From the cell containing the given text, extract its center point as (X, Y) coordinate. 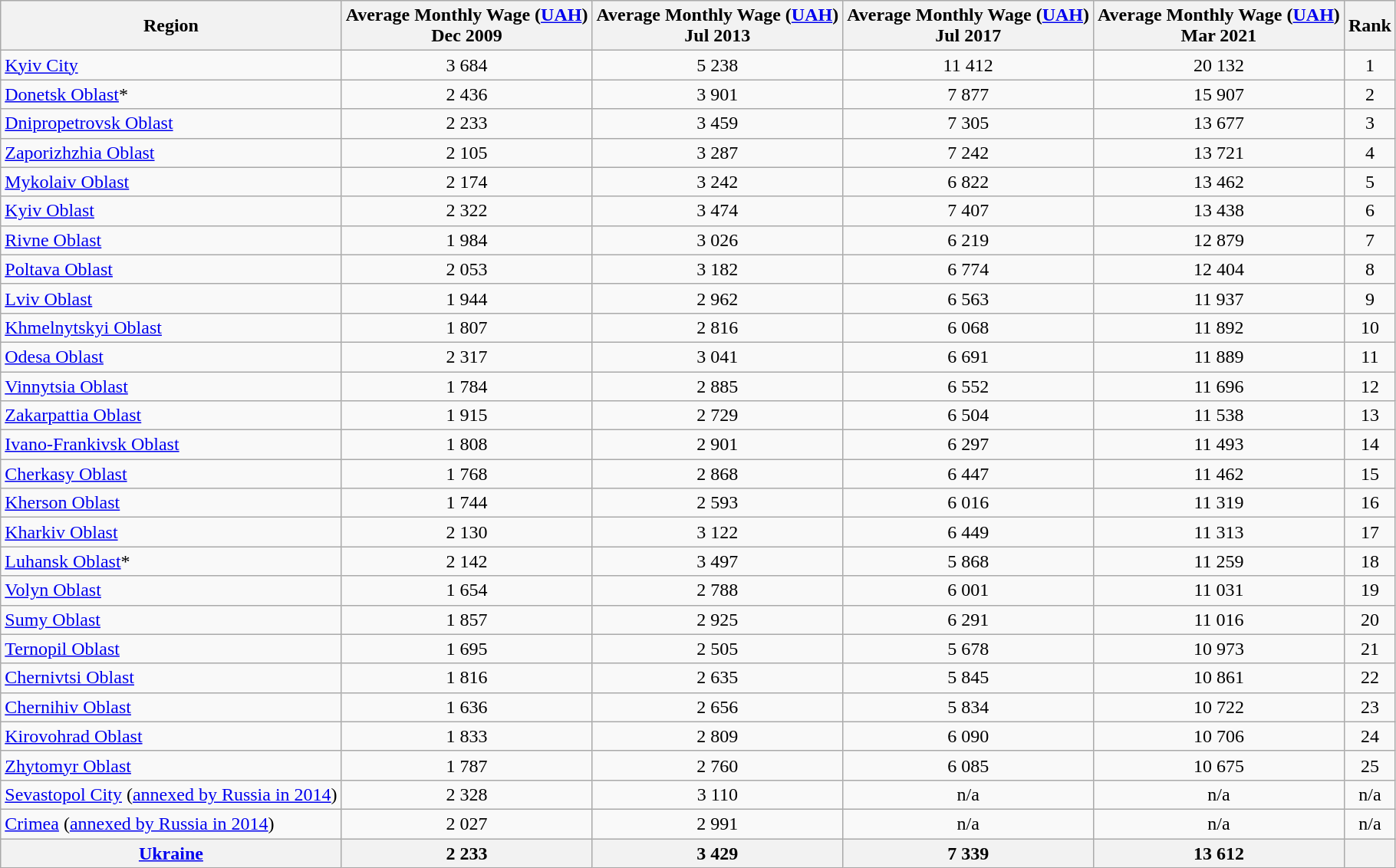
11 319 (1220, 503)
18 (1370, 561)
2 656 (718, 707)
6 822 (968, 182)
7 242 (968, 153)
1 915 (466, 416)
11 016 (1220, 620)
1 816 (466, 678)
2 991 (718, 824)
11 462 (1220, 474)
1 984 (466, 240)
13 612 (1220, 853)
4 (1370, 153)
7 (1370, 240)
10 675 (1220, 765)
2 729 (718, 416)
Kirovohrad Oblast (171, 736)
Odesa Oblast (171, 357)
Sumy Oblast (171, 620)
Region (171, 26)
23 (1370, 707)
3 497 (718, 561)
3 110 (718, 794)
1 808 (466, 445)
2 027 (466, 824)
3 026 (718, 240)
13 438 (1220, 211)
3 901 (718, 94)
1 857 (466, 620)
Zakarpattia Oblast (171, 416)
Rank (1370, 26)
Average Monthly Wage (UAH)Jul 2017 (968, 26)
5 868 (968, 561)
3 474 (718, 211)
20 (1370, 620)
2 130 (466, 532)
11 259 (1220, 561)
Kherson Oblast (171, 503)
2 593 (718, 503)
12 (1370, 386)
Ivano-Frankivsk Oblast (171, 445)
2 809 (718, 736)
Sevastopol City (annexed by Russia in 2014) (171, 794)
1 784 (466, 386)
12 404 (1220, 269)
20 132 (1220, 65)
6 691 (968, 357)
13 462 (1220, 182)
Vinnytsia Oblast (171, 386)
Average Monthly Wage (UAH)Dec 2009 (466, 26)
6 090 (968, 736)
1 636 (466, 707)
2 174 (466, 182)
6 068 (968, 327)
10 722 (1220, 707)
14 (1370, 445)
Kyiv City (171, 65)
Mykolaiv Oblast (171, 182)
6 449 (968, 532)
17 (1370, 532)
22 (1370, 678)
1 744 (466, 503)
2 142 (466, 561)
11 892 (1220, 327)
1 807 (466, 327)
11 493 (1220, 445)
2 505 (718, 649)
5 238 (718, 65)
7 877 (968, 94)
6 563 (968, 298)
21 (1370, 649)
Chernihiv Oblast (171, 707)
Zhytomyr Oblast (171, 765)
1 787 (466, 765)
Dnipropetrovsk Oblast (171, 123)
2 322 (466, 211)
13 (1370, 416)
3 459 (718, 123)
6 504 (968, 416)
6 016 (968, 503)
3 287 (718, 153)
10 (1370, 327)
25 (1370, 765)
10 706 (1220, 736)
3 041 (718, 357)
5 834 (968, 707)
2 105 (466, 153)
3 684 (466, 65)
2 816 (718, 327)
11 412 (968, 65)
Volyn Oblast (171, 590)
1 (1370, 65)
6 001 (968, 590)
6 085 (968, 765)
13 677 (1220, 123)
Ukraine (171, 853)
6 (1370, 211)
6 219 (968, 240)
24 (1370, 736)
11 031 (1220, 590)
2 (1370, 94)
10 973 (1220, 649)
7 339 (968, 853)
11 889 (1220, 357)
2 635 (718, 678)
6 447 (968, 474)
6 297 (968, 445)
3 182 (718, 269)
10 861 (1220, 678)
19 (1370, 590)
11 538 (1220, 416)
6 774 (968, 269)
16 (1370, 503)
11 (1370, 357)
2 788 (718, 590)
7 305 (968, 123)
7 407 (968, 211)
2 317 (466, 357)
Ternopil Oblast (171, 649)
Zaporizhzhia Oblast (171, 153)
6 552 (968, 386)
1 944 (466, 298)
2 901 (718, 445)
5 678 (968, 649)
Average Monthly Wage (UAH)Mar 2021 (1220, 26)
5 (1370, 182)
11 937 (1220, 298)
2 885 (718, 386)
1 654 (466, 590)
2 328 (466, 794)
11 313 (1220, 532)
Cherkasy Oblast (171, 474)
Poltava Oblast (171, 269)
5 845 (968, 678)
11 696 (1220, 386)
Chernivtsi Oblast (171, 678)
2 760 (718, 765)
9 (1370, 298)
Lviv Oblast (171, 298)
6 291 (968, 620)
1 833 (466, 736)
1 695 (466, 649)
2 436 (466, 94)
12 879 (1220, 240)
Crimea (annexed by Russia in 2014) (171, 824)
2 868 (718, 474)
Luhansk Oblast* (171, 561)
Kyiv Oblast (171, 211)
3 429 (718, 853)
15 907 (1220, 94)
8 (1370, 269)
13 721 (1220, 153)
2 962 (718, 298)
3 122 (718, 532)
Khmelnytskyi Oblast (171, 327)
Average Monthly Wage (UAH)Jul 2013 (718, 26)
1 768 (466, 474)
2 925 (718, 620)
15 (1370, 474)
Rivne Oblast (171, 240)
3 (1370, 123)
2 053 (466, 269)
Donetsk Oblast* (171, 94)
3 242 (718, 182)
Kharkiv Oblast (171, 532)
